Provide the (X, Y) coordinate of the cell's center where the given text is located.  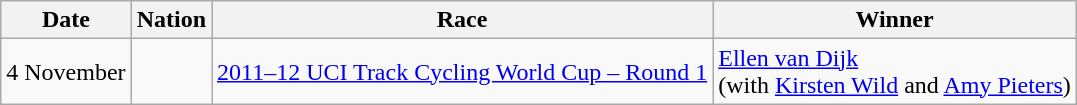
Race (462, 20)
Date (66, 20)
Ellen van Dijk(with Kirsten Wild and Amy Pieters) (895, 72)
4 November (66, 72)
Nation (171, 20)
Winner (895, 20)
2011–12 UCI Track Cycling World Cup – Round 1 (462, 72)
